Detect which cell encompasses the target text, then output its (X, Y) center coordinate. 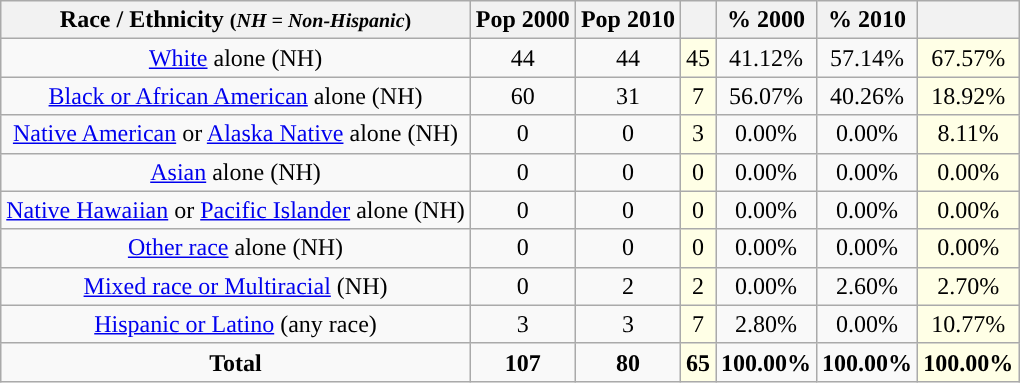
41.12% (766, 58)
2.70% (968, 286)
Native Hawaiian or Pacific Islander alone (NH) (236, 210)
2.80% (766, 324)
Total (236, 362)
Pop 2000 (522, 20)
% 2010 (868, 20)
107 (522, 362)
45 (698, 58)
Black or African American alone (NH) (236, 96)
Pop 2010 (628, 20)
57.14% (868, 58)
80 (628, 362)
2.60% (868, 286)
10.77% (968, 324)
Asian alone (NH) (236, 172)
Mixed race or Multiracial (NH) (236, 286)
Native American or Alaska Native alone (NH) (236, 134)
31 (628, 96)
White alone (NH) (236, 58)
56.07% (766, 96)
40.26% (868, 96)
Race / Ethnicity (NH = Non-Hispanic) (236, 20)
Hispanic or Latino (any race) (236, 324)
67.57% (968, 58)
60 (522, 96)
18.92% (968, 96)
8.11% (968, 134)
65 (698, 362)
Other race alone (NH) (236, 248)
% 2000 (766, 20)
